Provide the (x, y) coordinate of the cell's center where the given text is located.  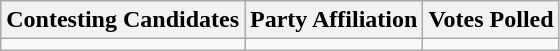
Votes Polled (491, 20)
Party Affiliation (334, 20)
Contesting Candidates (123, 20)
